Capture the cell that displays the provided text and extract its [X, Y] central coordinate. 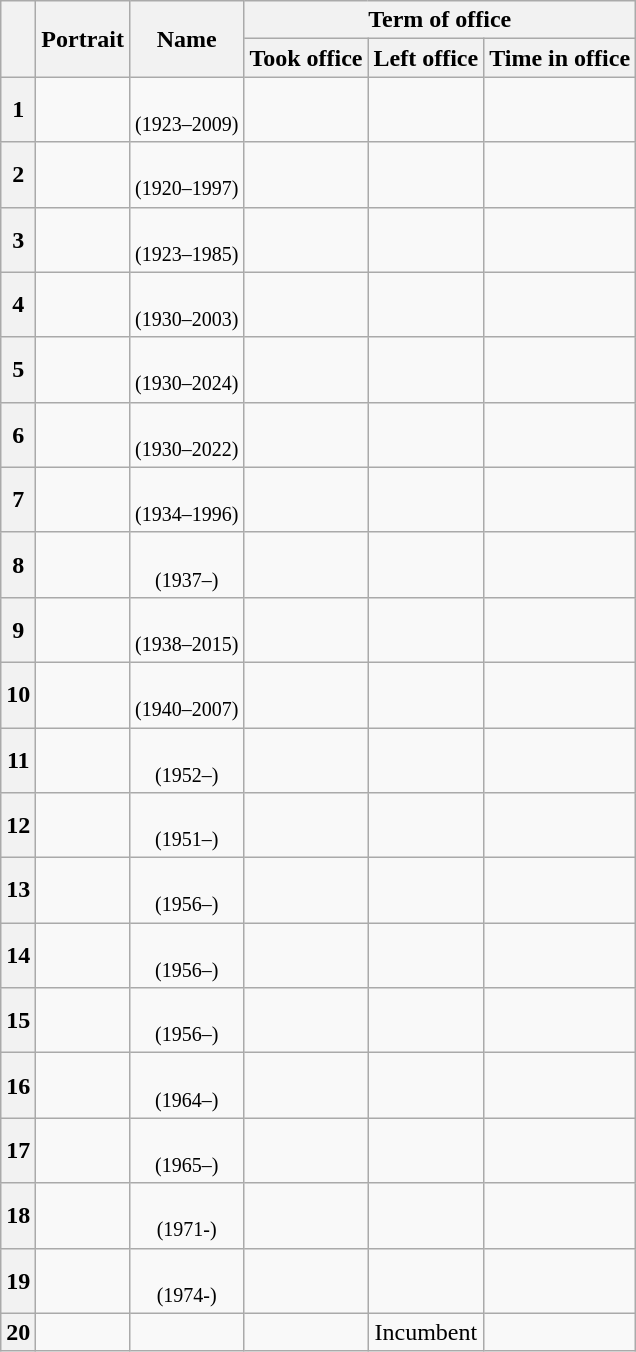
(1965–) [186, 1150]
12 [18, 826]
3 [18, 240]
(1923–2009) [186, 110]
4 [18, 304]
(1930–2022) [186, 434]
16 [18, 1086]
Time in office [560, 58]
15 [18, 1020]
Term of office [440, 20]
Portrait [83, 39]
(1937–) [186, 564]
6 [18, 434]
20 [18, 1332]
(1952–) [186, 760]
Incumbent [426, 1332]
(1971-) [186, 1216]
13 [18, 890]
7 [18, 500]
(1964–) [186, 1086]
11 [18, 760]
(1920–1997) [186, 174]
(1974-) [186, 1280]
(1951–) [186, 826]
19 [18, 1280]
(1923–1985) [186, 240]
(1938–2015) [186, 630]
1 [18, 110]
Name [186, 39]
2 [18, 174]
(1930–2003) [186, 304]
9 [18, 630]
14 [18, 956]
Took office [306, 58]
Left office [426, 58]
(1940–2007) [186, 694]
17 [18, 1150]
5 [18, 370]
18 [18, 1216]
10 [18, 694]
(1930–2024) [186, 370]
(1934–1996) [186, 500]
8 [18, 564]
